Scan for the cell matching the given text and deliver its [x, y] coordinate at center. 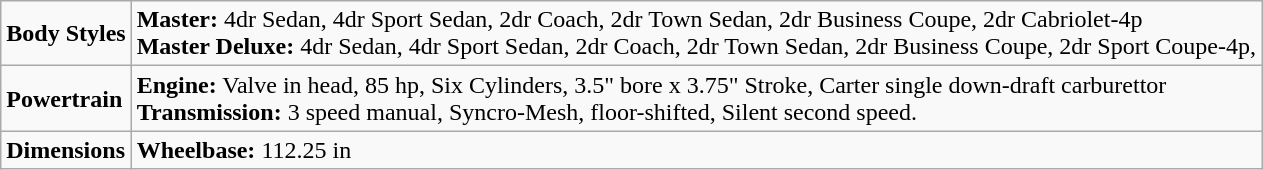
Body Styles [66, 34]
Dimensions [66, 150]
Wheelbase: 112.25 in [696, 150]
Powertrain [66, 98]
